Search for the cell housing the specified text and yield its (x, y) center coordinate. 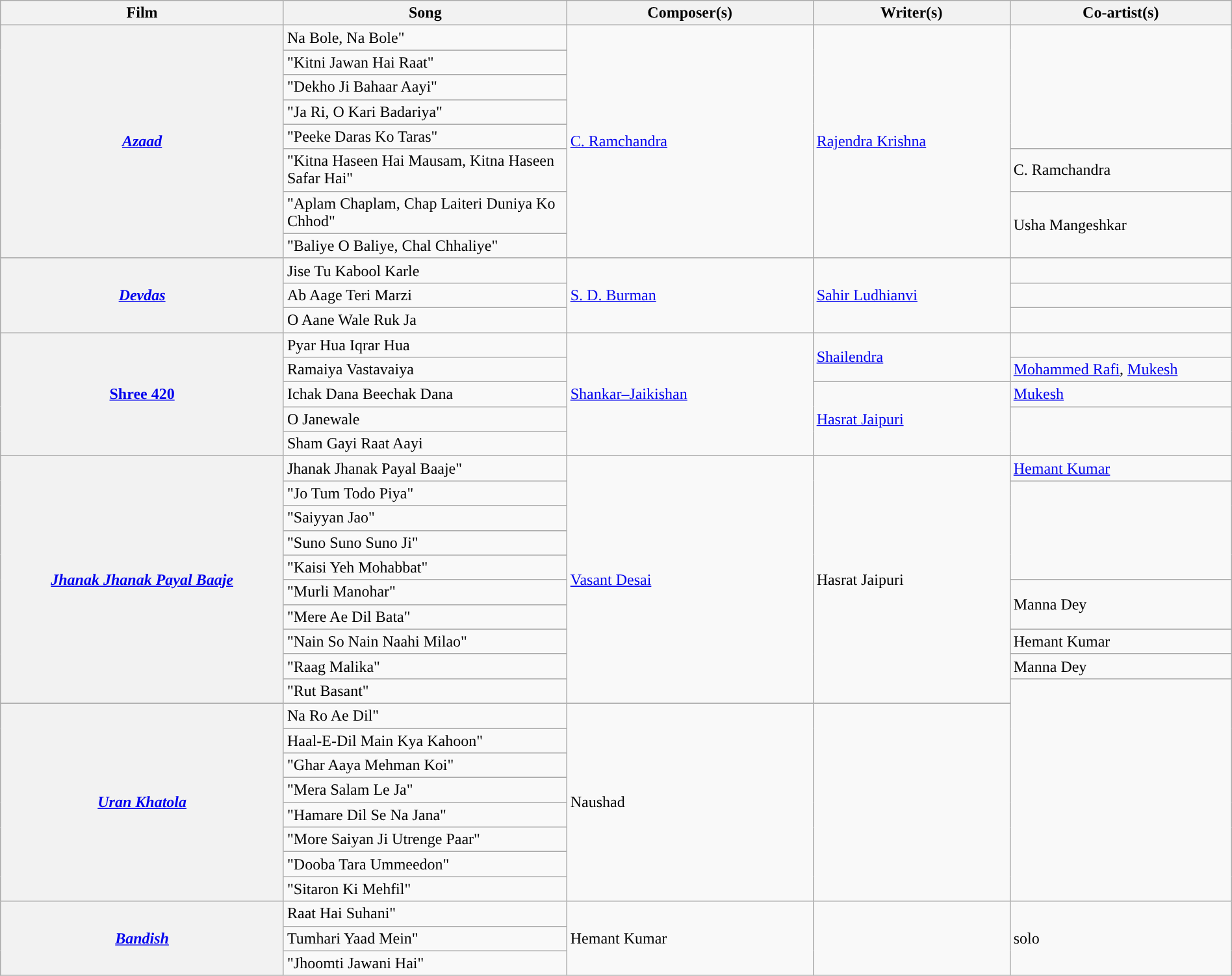
"Raag Malika" (425, 666)
"Nain So Nain Naahi Milao" (425, 641)
Mohammed Rafi, Mukesh (1120, 370)
Vasant Desai (690, 580)
Jhanak Jhanak Payal Baaje" (425, 469)
"Dooba Tara Ummeedon" (425, 864)
Bandish (142, 938)
"Sitaron Ki Mehfil" (425, 889)
Jise Tu Kabool Karle (425, 270)
Na Bole, Na Bole" (425, 38)
Shailendra (911, 357)
"Mere Ae Dil Bata" (425, 617)
Usha Mangeshkar (1120, 225)
"Hamare Dil Se Na Jana" (425, 815)
"Jo Tum Todo Piya" (425, 493)
"Dekho Ji Bahaar Aayi" (425, 87)
Naushad (690, 802)
Composer(s) (690, 13)
Raat Hai Suhani" (425, 914)
Ramaiya Vastavaiya (425, 370)
Ichak Dana Beechak Dana (425, 394)
"Ja Ri, O Kari Badariya" (425, 112)
"More Saiyan Ji Utrenge Paar" (425, 840)
"Murli Manohar" (425, 592)
"Ghar Aaya Mehman Koi" (425, 765)
"Suno Suno Suno Ji" (425, 543)
Devdas (142, 295)
O Aane Wale Ruk Ja (425, 320)
Shankar–Jaikishan (690, 394)
Song (425, 13)
Na Ro Ae Dil" (425, 715)
Writer(s) (911, 13)
"Saiyyan Jao" (425, 518)
Sham Gayi Raat Aayi (425, 444)
"Rut Basant" (425, 691)
Uran Khatola (142, 802)
Ab Aage Teri Marzi (425, 295)
"Jhoomti Jawani Hai" (425, 963)
Sahir Ludhianvi (911, 295)
Jhanak Jhanak Payal Baaje (142, 580)
Shree 420 (142, 394)
Rajendra Krishna (911, 142)
Pyar Hua Iqrar Hua (425, 345)
Co-artist(s) (1120, 13)
"Kitna Haseen Hai Mausam, Kitna Haseen Safar Hai" (425, 170)
solo (1120, 938)
"Kitni Jawan Hai Raat" (425, 62)
Mukesh (1120, 394)
"Peeke Daras Ko Taras" (425, 136)
Tumhari Yaad Mein" (425, 938)
O Janewale (425, 419)
"Kaisi Yeh Mohabbat" (425, 567)
S. D. Burman (690, 295)
"Aplam Chaplam, Chap Laiteri Duniya Ko Chhod" (425, 212)
Haal-E-Dil Main Kya Kahoon" (425, 740)
"Baliye O Baliye, Chal Chhaliye" (425, 246)
"Mera Salam Le Ja" (425, 790)
Film (142, 13)
Azaad (142, 142)
